For the text-containing cell, return its midpoint in (x, y) coordinate format. 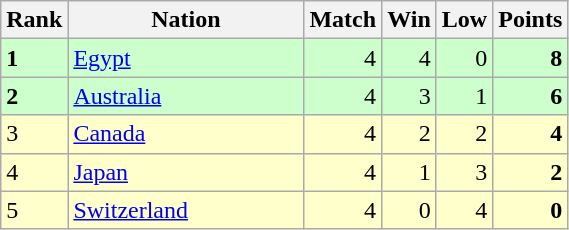
Japan (186, 172)
Rank (34, 20)
8 (530, 58)
Win (410, 20)
Points (530, 20)
Australia (186, 96)
Canada (186, 134)
Egypt (186, 58)
Match (343, 20)
Low (464, 20)
5 (34, 210)
Nation (186, 20)
6 (530, 96)
Switzerland (186, 210)
